Identify which cell holds the provided text, then report its (x, y) central coordinate. 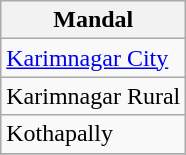
Karimnagar City (94, 58)
Mandal (94, 20)
Kothapally (94, 134)
Karimnagar Rural (94, 96)
